Output the (X, Y) coordinate of the center of the cell containing the given text.  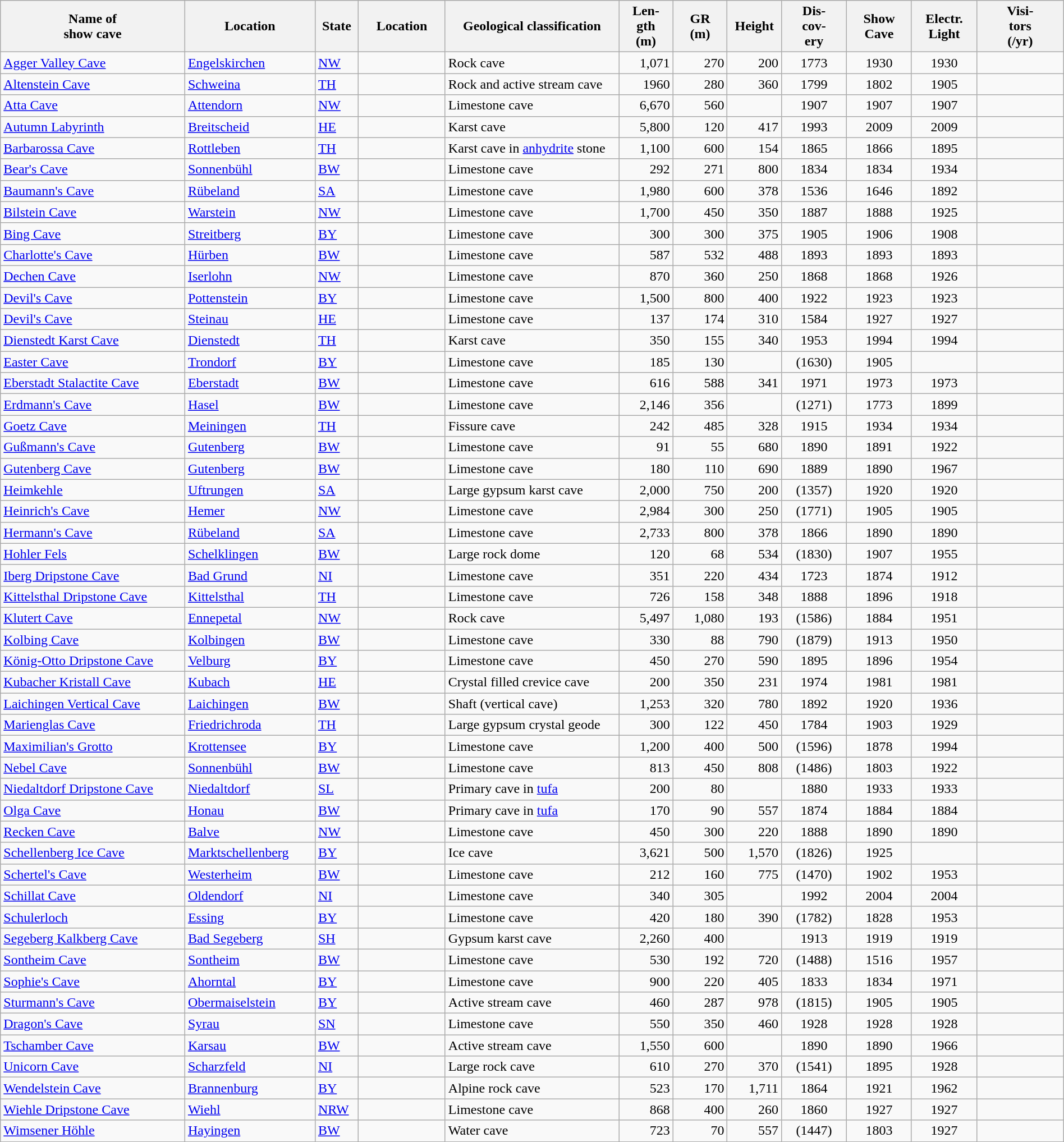
1936 (944, 704)
Engelskirchen (250, 63)
Sturmann's Cave (93, 1003)
328 (754, 426)
1902 (879, 874)
1950 (944, 639)
Agger Valley Cave (93, 63)
287 (700, 1003)
Marktschellenberg (250, 853)
Height (754, 26)
(1815) (814, 1003)
155 (700, 341)
Kolbingen (250, 639)
Schertel's Cave (93, 874)
723 (646, 1131)
775 (754, 874)
Wiehl (250, 1109)
1954 (944, 661)
Schillat Cave (93, 896)
375 (754, 233)
Gutenberg Cave (93, 469)
560 (700, 106)
1536 (814, 191)
Laichingen Vertical Cave (93, 704)
212 (646, 874)
Dis-cov-ery (814, 26)
Erdmann's Cave (93, 405)
1887 (814, 212)
Autumn Labyrinth (93, 127)
Krottensee (250, 746)
Schulerloch (93, 917)
Olga Cave (93, 810)
348 (754, 597)
1889 (814, 469)
Niedaltdorf (250, 789)
1962 (944, 1088)
1880 (814, 789)
Name ofshow cave (93, 26)
Bing Cave (93, 233)
1,080 (700, 618)
Barbarossa Cave (93, 148)
242 (646, 426)
80 (700, 789)
808 (754, 768)
790 (754, 639)
1784 (814, 725)
Electr.Light (944, 26)
Hayingen (250, 1131)
320 (700, 704)
1802 (879, 84)
Shaft (vertical cave) (532, 704)
750 (700, 490)
1908 (944, 233)
590 (754, 661)
Wiehle Dripstone Cave (93, 1109)
351 (646, 575)
Meiningen (250, 426)
Bad Segeberg (250, 938)
Steinau (250, 319)
868 (646, 1109)
690 (754, 469)
523 (646, 1088)
Unicorn Cave (93, 1067)
1915 (814, 426)
260 (754, 1109)
Ennepetal (250, 618)
192 (700, 960)
530 (646, 960)
1828 (879, 917)
Altenstein Cave (93, 84)
Gypsum karst cave (532, 938)
588 (700, 383)
2,733 (646, 533)
1,570 (754, 853)
(1541) (814, 1067)
(1782) (814, 917)
370 (754, 1067)
780 (754, 704)
Large gypsum crystal geode (532, 725)
1584 (814, 319)
Dienstedt Karst Cave (93, 341)
90 (700, 810)
(1486) (814, 768)
Kolbing Cave (93, 639)
Velburg (250, 661)
Balve (250, 832)
1,700 (646, 212)
Show Cave (879, 26)
Pottenstein (250, 298)
Honau (250, 810)
341 (754, 383)
2,984 (646, 511)
Scharzfeld (250, 1067)
1926 (944, 276)
Essing (250, 917)
Warstein (250, 212)
1912 (944, 575)
Syrau (250, 1024)
Schelklingen (250, 554)
Charlotte's Cave (93, 255)
Bilstein Cave (93, 212)
978 (754, 1003)
534 (754, 554)
1,550 (646, 1045)
(1357) (814, 490)
330 (646, 639)
Large rock dome (532, 554)
Schellenberg Ice Cave (93, 853)
1646 (879, 191)
158 (700, 597)
532 (700, 255)
434 (754, 575)
720 (754, 960)
122 (700, 725)
Sontheim Cave (93, 960)
Bad Grund (250, 575)
(1596) (814, 746)
Hasel (250, 405)
91 (646, 447)
(1771) (814, 511)
870 (646, 276)
(1879) (814, 639)
Wendelstein Cave (93, 1088)
Geological classification (532, 26)
SH (337, 938)
488 (754, 255)
Niedaltdorf Dripstone Cave (93, 789)
Iberg Dripstone Cave (93, 575)
185 (646, 362)
Large rock cave (532, 1067)
(1470) (814, 874)
Visi-tors(/yr) (1020, 26)
(1447) (814, 1131)
1864 (814, 1088)
174 (700, 319)
Hermann's Cave (93, 533)
Kubacher Kristall Cave (93, 682)
1,100 (646, 148)
1966 (944, 1045)
Westerheim (250, 874)
SN (337, 1024)
Maximilian's Grotto (93, 746)
616 (646, 383)
Oldendorf (250, 896)
Marienglas Cave (93, 725)
70 (700, 1131)
Kittelsthal Dripstone Cave (93, 597)
(1630) (814, 362)
Sontheim (250, 960)
Dechen Cave (93, 276)
Large gypsum karst cave (532, 490)
2,146 (646, 405)
1992 (814, 896)
1865 (814, 148)
Kittelsthal (250, 597)
Crystal filled crevice cave (532, 682)
(1271) (814, 405)
485 (700, 426)
1993 (814, 127)
Ice cave (532, 853)
900 (646, 982)
1929 (944, 725)
Ahorntal (250, 982)
193 (754, 618)
405 (754, 982)
Trondorf (250, 362)
1903 (879, 725)
137 (646, 319)
68 (700, 554)
Uftrungen (250, 490)
Hohler Fels (93, 554)
Friedrichroda (250, 725)
1974 (814, 682)
305 (700, 896)
Attendorn (250, 106)
Bear's Cave (93, 169)
420 (646, 917)
417 (754, 127)
1,200 (646, 746)
Brannenburg (250, 1088)
(1586) (814, 618)
1891 (879, 447)
Dragon's Cave (93, 1024)
1,071 (646, 63)
Schweina (250, 84)
Eberstadt Stalactite Cave (93, 383)
1921 (879, 1088)
Tschamber Cave (93, 1045)
1,711 (754, 1088)
König-Otto Dripstone Cave (93, 661)
Alpine rock cave (532, 1088)
3,621 (646, 853)
Gußmann's Cave (93, 447)
726 (646, 597)
NRW (337, 1109)
231 (754, 682)
610 (646, 1067)
Klutert Cave (93, 618)
5,800 (646, 127)
Streitberg (250, 233)
1878 (879, 746)
Easter Cave (93, 362)
Rottleben (250, 148)
292 (646, 169)
1957 (944, 960)
(1826) (814, 853)
2,000 (646, 490)
Goetz Cave (93, 426)
2,260 (646, 938)
Nebel Cave (93, 768)
Len-gth(m) (646, 26)
1918 (944, 597)
280 (700, 84)
Karst cave in anhydrite stone (532, 148)
550 (646, 1024)
6,670 (646, 106)
271 (700, 169)
SL (337, 789)
(1488) (814, 960)
1967 (944, 469)
310 (754, 319)
680 (754, 447)
587 (646, 255)
813 (646, 768)
88 (700, 639)
Recken Cave (93, 832)
5,497 (646, 618)
1,253 (646, 704)
154 (754, 148)
Laichingen (250, 704)
Eberstadt (250, 383)
Atta Cave (93, 106)
356 (700, 405)
Hemer (250, 511)
55 (700, 447)
Hürben (250, 255)
GR(m) (700, 26)
State (337, 26)
Kubach (250, 682)
110 (700, 469)
Water cave (532, 1131)
Dienstedt (250, 341)
1799 (814, 84)
1955 (944, 554)
Fissure cave (532, 426)
Rock and active stream cave (532, 84)
1951 (944, 618)
1,980 (646, 191)
Heimkehle (93, 490)
(1830) (814, 554)
1,500 (646, 298)
Sophie's Cave (93, 982)
Wimsener Höhle (93, 1131)
160 (700, 874)
Obermaiselstein (250, 1003)
1723 (814, 575)
Iserlohn (250, 276)
Segeberg Kalkberg Cave (93, 938)
Breitscheid (250, 127)
1899 (944, 405)
130 (700, 362)
1960 (646, 84)
1833 (814, 982)
Heinrich's Cave (93, 511)
1516 (879, 960)
390 (754, 917)
1860 (814, 1109)
Karsau (250, 1045)
1906 (879, 233)
Baumann's Cave (93, 191)
